Return (x, y) of the center of cell containing provided text 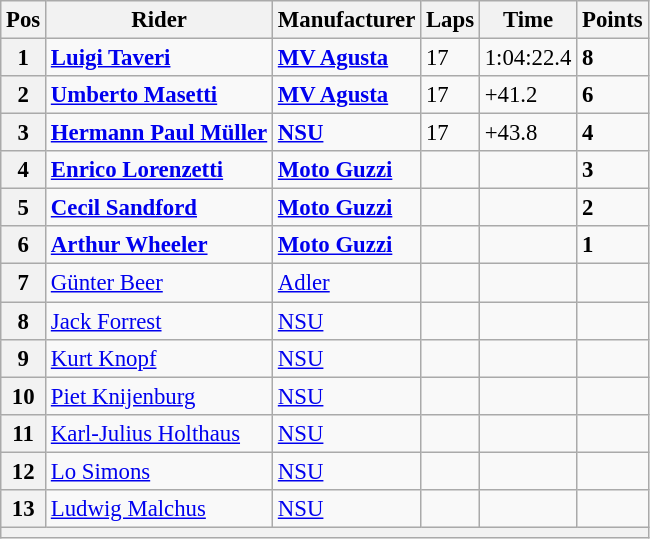
Jack Forrest (160, 321)
Cecil Sandford (160, 208)
11 (24, 433)
Rider (160, 20)
10 (24, 396)
Karl-Julius Holthaus (160, 433)
Günter Beer (160, 283)
Hermann Paul Müller (160, 133)
Piet Knijenburg (160, 396)
Adler (347, 283)
12 (24, 471)
Kurt Knopf (160, 358)
Enrico Lorenzetti (160, 170)
Points (612, 20)
5 (24, 208)
Manufacturer (347, 20)
7 (24, 283)
+43.8 (528, 133)
Time (528, 20)
9 (24, 358)
Ludwig Malchus (160, 509)
Arthur Wheeler (160, 245)
1:04:22.4 (528, 58)
Lo Simons (160, 471)
Umberto Masetti (160, 95)
Laps (450, 20)
+41.2 (528, 95)
13 (24, 509)
Pos (24, 20)
Luigi Taveri (160, 58)
